Extract the [X, Y] coordinate from the center of the cell holding the provided text.  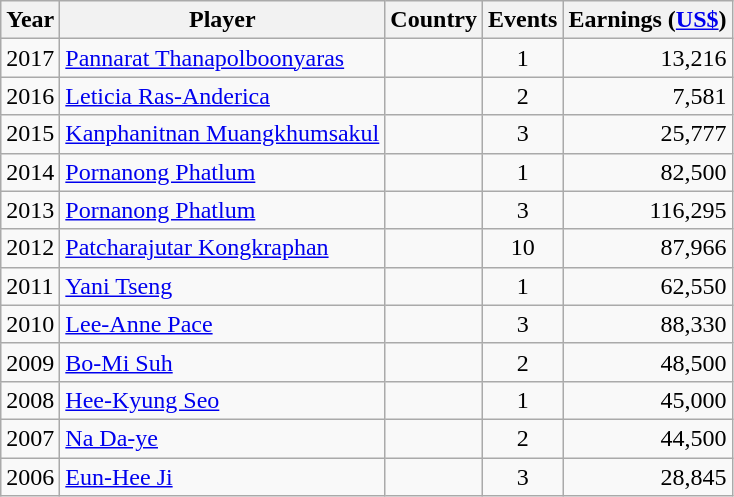
82,500 [648, 172]
2009 [30, 362]
2011 [30, 286]
Patcharajutar Kongkraphan [222, 248]
2007 [30, 438]
Lee-Anne Pace [222, 324]
2008 [30, 400]
2015 [30, 134]
28,845 [648, 477]
2017 [30, 58]
45,000 [648, 400]
88,330 [648, 324]
Kanphanitnan Muangkhumsakul [222, 134]
Pannarat Thanapolboonyaras [222, 58]
Leticia Ras-Anderica [222, 96]
2012 [30, 248]
Events [523, 20]
Bo-Mi Suh [222, 362]
25,777 [648, 134]
2016 [30, 96]
Eun-Hee Ji [222, 477]
Earnings (US$) [648, 20]
62,550 [648, 286]
Player [222, 20]
2010 [30, 324]
Country [434, 20]
Yani Tseng [222, 286]
44,500 [648, 438]
87,966 [648, 248]
2013 [30, 210]
13,216 [648, 58]
116,295 [648, 210]
Hee-Kyung Seo [222, 400]
7,581 [648, 96]
2006 [30, 477]
Year [30, 20]
48,500 [648, 362]
2014 [30, 172]
Na Da-ye [222, 438]
10 [523, 248]
